Return the (X, Y) coordinate for the center point of the cell that contains the specified text.  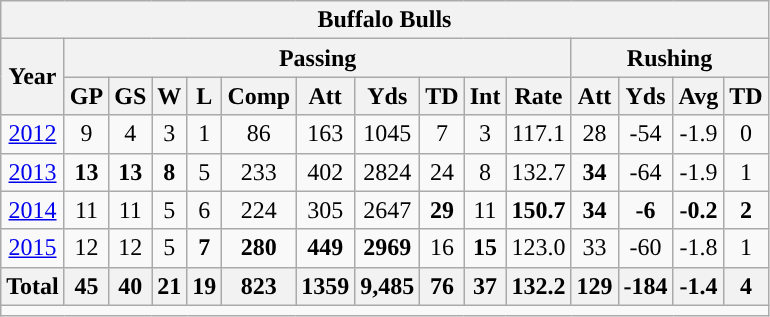
-1.8 (698, 248)
Comp (259, 96)
-64 (646, 172)
6 (204, 210)
449 (326, 248)
2013 (33, 172)
Rate (538, 96)
129 (594, 286)
GP (86, 96)
233 (259, 172)
2012 (33, 134)
-184 (646, 286)
2647 (388, 210)
2 (746, 210)
224 (259, 210)
Year (33, 77)
Total (33, 286)
Int (485, 96)
L (204, 96)
29 (442, 210)
GS (130, 96)
W (170, 96)
28 (594, 134)
16 (442, 248)
86 (259, 134)
1359 (326, 286)
15 (485, 248)
40 (130, 286)
-6 (646, 210)
76 (442, 286)
163 (326, 134)
0 (746, 134)
-1.4 (698, 286)
-54 (646, 134)
132.2 (538, 286)
Buffalo Bulls (384, 20)
Passing (318, 58)
132.7 (538, 172)
402 (326, 172)
-60 (646, 248)
Avg (698, 96)
2969 (388, 248)
-0.2 (698, 210)
117.1 (538, 134)
37 (485, 286)
2014 (33, 210)
123.0 (538, 248)
Rushing (670, 58)
280 (259, 248)
1045 (388, 134)
9,485 (388, 286)
45 (86, 286)
21 (170, 286)
9 (86, 134)
19 (204, 286)
24 (442, 172)
823 (259, 286)
2015 (33, 248)
305 (326, 210)
2824 (388, 172)
33 (594, 248)
150.7 (538, 210)
